For the text-containing cell, return its midpoint in (x, y) coordinate format. 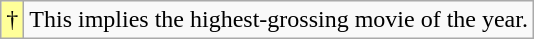
This implies the highest-grossing movie of the year. (279, 20)
† (12, 20)
